Pinpoint the cell where the given text exists, returning its [X, Y] midpoint coordinate. 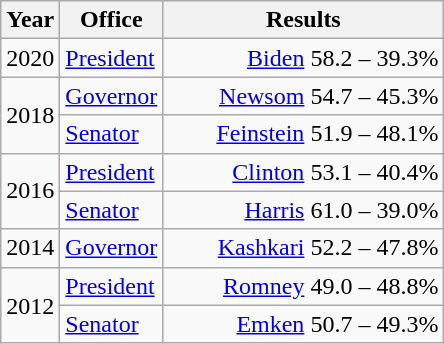
2014 [30, 248]
Newsom 54.7 – 45.3% [304, 96]
2016 [30, 191]
Feinstein 51.9 – 48.1% [304, 134]
Biden 58.2 – 39.3% [304, 58]
Harris 61.0 – 39.0% [304, 210]
2018 [30, 115]
Clinton 53.1 – 40.4% [304, 172]
Office [112, 20]
2020 [30, 58]
2012 [30, 305]
Romney 49.0 – 48.8% [304, 286]
Year [30, 20]
Emken 50.7 – 49.3% [304, 324]
Kashkari 52.2 – 47.8% [304, 248]
Results [304, 20]
